Capture the cell that displays the provided text and extract its [X, Y] central coordinate. 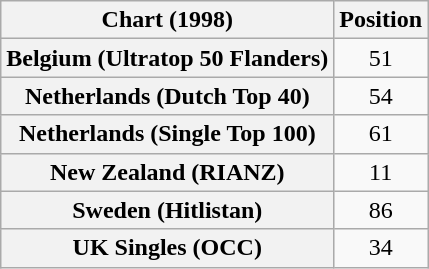
54 [381, 96]
Netherlands (Dutch Top 40) [168, 96]
86 [381, 210]
34 [381, 248]
Sweden (Hitlistan) [168, 210]
UK Singles (OCC) [168, 248]
Position [381, 20]
Netherlands (Single Top 100) [168, 134]
61 [381, 134]
51 [381, 58]
Belgium (Ultratop 50 Flanders) [168, 58]
Chart (1998) [168, 20]
11 [381, 172]
New Zealand (RIANZ) [168, 172]
